Pinpoint the cell where the given text exists, returning its [X, Y] midpoint coordinate. 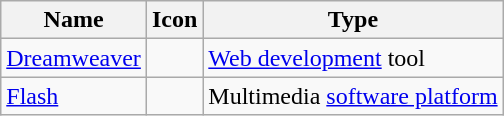
Dreamweaver [74, 58]
Flash [74, 96]
Web development tool [353, 58]
Type [353, 20]
Icon [174, 20]
Multimedia software platform [353, 96]
Name [74, 20]
